Locate the cell with the specified text and output its [x, y] center coordinate. 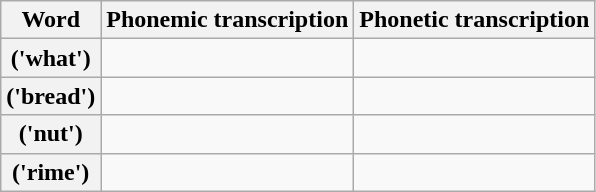
('what') [51, 58]
('bread') [51, 96]
('nut') [51, 134]
Phonemic transcription [228, 20]
Phonetic transcription [474, 20]
('rime') [51, 172]
Word [51, 20]
